Output the [x, y] coordinate of the center of the cell containing the given text.  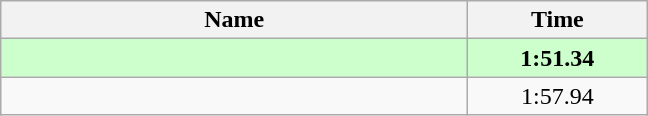
Time [558, 20]
Name [234, 20]
1:51.34 [558, 58]
1:57.94 [558, 96]
